Locate the cell with the specified text and output its (X, Y) center coordinate. 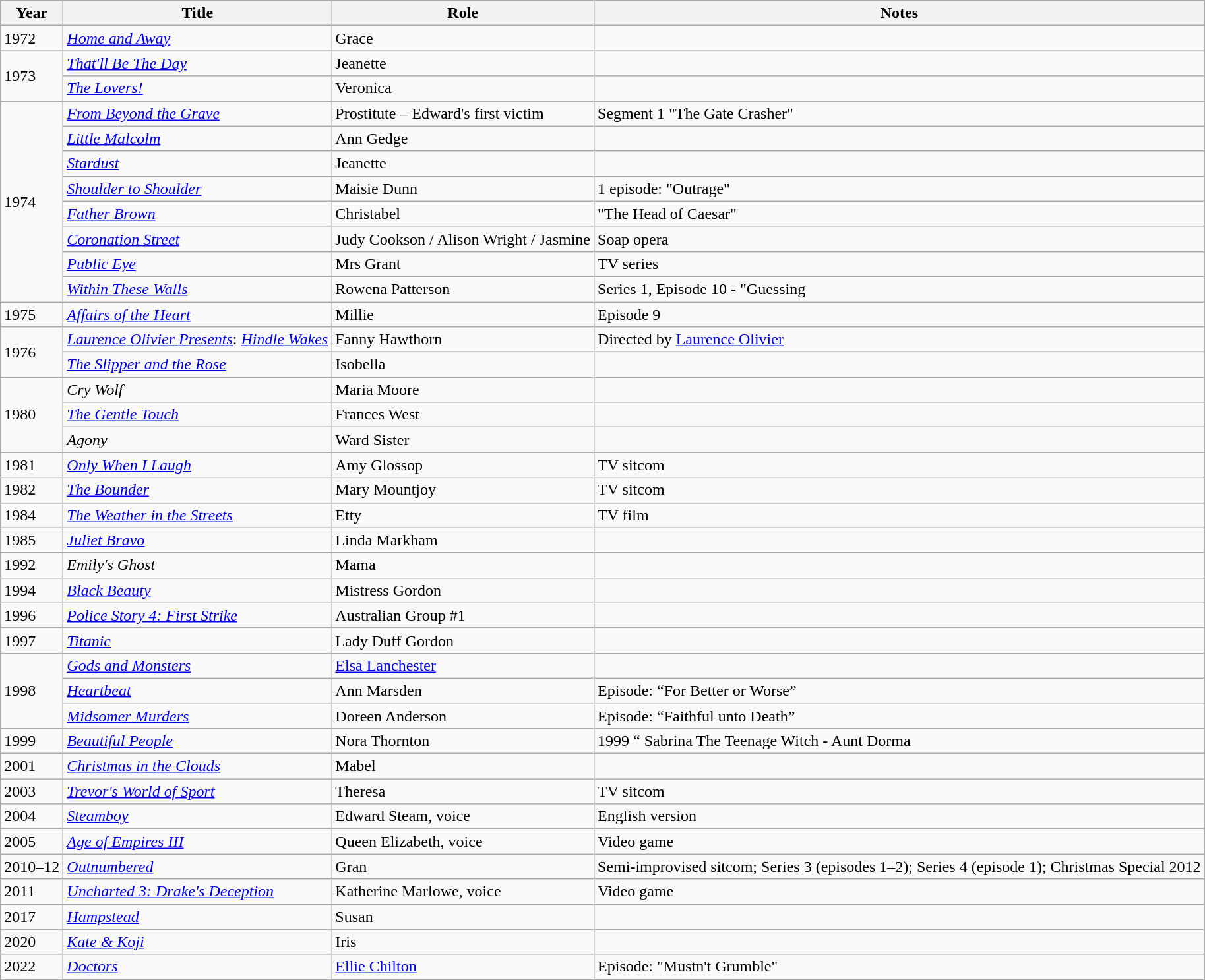
Etty (463, 515)
Directed by Laurence Olivier (900, 340)
1974 (32, 201)
Coronation Street (198, 239)
Laurence Olivier Presents: Hindle Wakes (198, 340)
Kate & Koji (198, 942)
The Gentle Touch (198, 415)
Stardust (198, 164)
Trevor's World of Sport (198, 791)
Christmas in the Clouds (198, 766)
The Slipper and the Rose (198, 365)
1982 (32, 490)
Mabel (463, 766)
Episode: "Mustn't Grumble" (900, 967)
Mama (463, 565)
Amy Glossop (463, 465)
Theresa (463, 791)
Emily's Ghost (198, 565)
The Lovers! (198, 88)
2010–12 (32, 867)
Katherine Marlowe, voice (463, 892)
TV film (900, 515)
Rowena Patterson (463, 289)
Prostitute – Edward's first victim (463, 113)
Gods and Monsters (198, 665)
Black Beauty (198, 590)
Australian Group #1 (463, 615)
Segment 1 "The Gate Crasher" (900, 113)
Judy Cookson / Alison Wright / Jasmine (463, 239)
1992 (32, 565)
1996 (32, 615)
Ann Gedge (463, 138)
Episode 9 (900, 315)
1999 (32, 741)
Isobella (463, 365)
Titanic (198, 640)
Age of Empires III (198, 842)
1980 (32, 415)
Year (32, 13)
Ann Marsden (463, 690)
Doctors (198, 967)
Steamboy (198, 816)
2001 (32, 766)
Ward Sister (463, 440)
Linda Markham (463, 540)
2022 (32, 967)
2003 (32, 791)
1972 (32, 38)
The Bounder (198, 490)
1975 (32, 315)
English version (900, 816)
Queen Elizabeth, voice (463, 842)
Outnumbered (198, 867)
Edward Steam, voice (463, 816)
2017 (32, 917)
Affairs of the Heart (198, 315)
Susan (463, 917)
Little Malcolm (198, 138)
Ellie Chilton (463, 967)
That'll Be The Day (198, 63)
1981 (32, 465)
Maria Moore (463, 390)
Maisie Dunn (463, 189)
Public Eye (198, 264)
Soap opera (900, 239)
Mrs Grant (463, 264)
Midsomer Murders (198, 716)
Frances West (463, 415)
1984 (32, 515)
Title (198, 13)
Within These Walls (198, 289)
2005 (32, 842)
2020 (32, 942)
Episode: “For Better or Worse” (900, 690)
Home and Away (198, 38)
Hampstead (198, 917)
Christabel (463, 214)
1997 (32, 640)
Series 1, Episode 10 - "Guessing (900, 289)
2011 (32, 892)
Doreen Anderson (463, 716)
2004 (32, 816)
Veronica (463, 88)
Only When I Laugh (198, 465)
"The Head of Caesar" (900, 214)
From Beyond the Grave (198, 113)
1973 (32, 76)
Role (463, 13)
Fanny Hawthorn (463, 340)
Beautiful People (198, 741)
Mistress Gordon (463, 590)
Millie (463, 315)
Shoulder to Shoulder (198, 189)
Agony (198, 440)
Police Story 4: First Strike (198, 615)
The Weather in the Streets (198, 515)
Gran (463, 867)
1999 “ Sabrina The Teenage Witch - Aunt Dorma (900, 741)
Iris (463, 942)
Cry Wolf (198, 390)
Semi-improvised sitcom; Series 3 (episodes 1–2); Series 4 (episode 1); Christmas Special 2012 (900, 867)
1 episode: "Outrage" (900, 189)
Notes (900, 13)
TV series (900, 264)
Uncharted 3: Drake's Deception (198, 892)
Nora Thornton (463, 741)
Juliet Bravo (198, 540)
1976 (32, 352)
Elsa Lanchester (463, 665)
Mary Mountjoy (463, 490)
Father Brown (198, 214)
Heartbeat (198, 690)
1998 (32, 690)
Episode: “Faithful unto Death” (900, 716)
Grace (463, 38)
1994 (32, 590)
1985 (32, 540)
Lady Duff Gordon (463, 640)
